Determine the [x, y] coordinate at the center of the cell enclosing the given text.  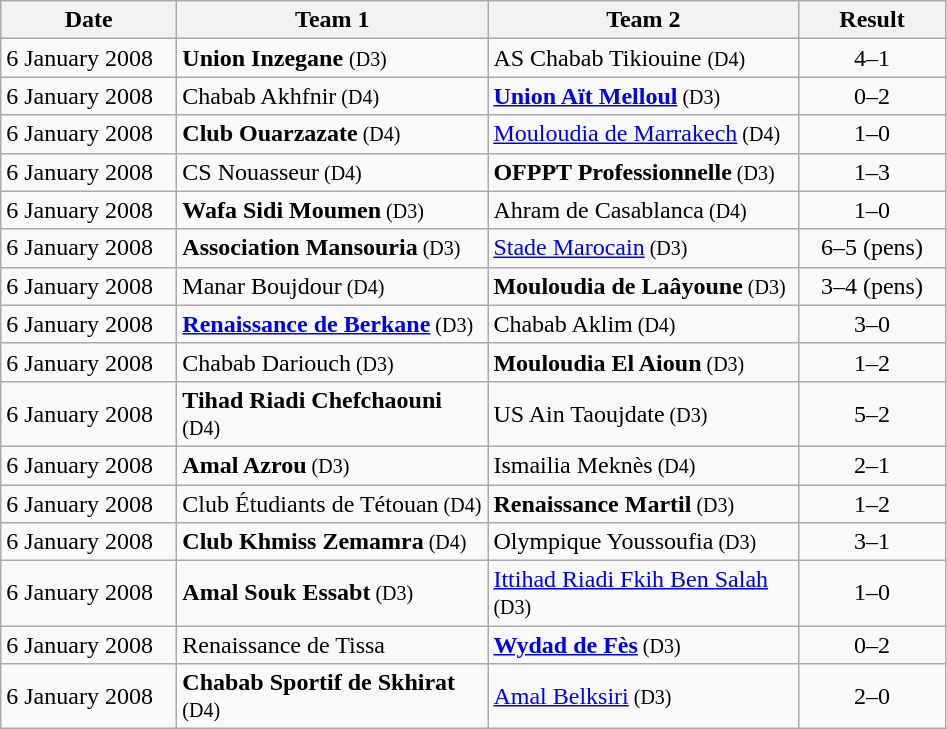
Manar Boujdour (D4) [332, 286]
Club Étudiants de Tétouan (D4) [332, 503]
Union Aït Melloul (D3) [644, 96]
Union Inzegane (D3) [332, 58]
6–5 (pens) [872, 248]
Renaissance de Tissa [332, 645]
Amal Azrou (D3) [332, 465]
Date [89, 20]
1–3 [872, 172]
Association Mansouria (D3) [332, 248]
2–1 [872, 465]
Wafa Sidi Moumen (D3) [332, 210]
Mouloudia de Laâyoune (D3) [644, 286]
Club Khmiss Zemamra (D4) [332, 542]
Ahram de Casablanca (D4) [644, 210]
Renaissance de Berkane (D3) [332, 324]
Olympique Youssoufia (D3) [644, 542]
3–4 (pens) [872, 286]
US Ain Taoujdate (D3) [644, 414]
Mouloudia El Aioun (D3) [644, 362]
Club Ouarzazate (D4) [332, 134]
Tihad Riadi Chefchaouni (D4) [332, 414]
AS Chabab Tikiouine (D4) [644, 58]
Chabab Akhfnir (D4) [332, 96]
Amal Souk Essabt (D3) [332, 594]
CS Nouasseur (D4) [332, 172]
Team 1 [332, 20]
Chabab Sportif de Skhirat (D4) [332, 696]
Stade Marocain (D3) [644, 248]
Wydad de Fès (D3) [644, 645]
Mouloudia de Marrakech (D4) [644, 134]
Team 2 [644, 20]
3–0 [872, 324]
Result [872, 20]
Ismailia Meknès (D4) [644, 465]
Ittihad Riadi Fkih Ben Salah (D3) [644, 594]
5–2 [872, 414]
Chabab Dariouch (D3) [332, 362]
Amal Belksiri (D3) [644, 696]
4–1 [872, 58]
OFPPT Professionnelle (D3) [644, 172]
2–0 [872, 696]
Chabab Aklim (D4) [644, 324]
Renaissance Martil (D3) [644, 503]
3–1 [872, 542]
